Provide the (X, Y) coordinate of the cell's center where the given text is located.  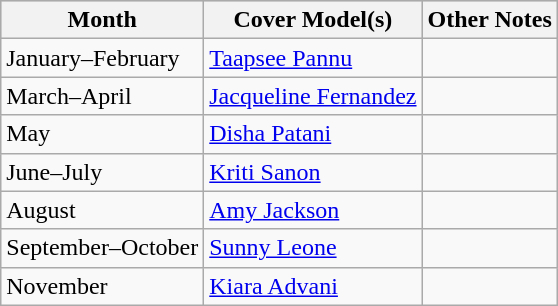
Kiara Advani (313, 286)
August (102, 210)
Other Notes (490, 20)
Disha Patani (313, 134)
Kriti Sanon (313, 172)
November (102, 286)
Taapsee Pannu (313, 58)
May (102, 134)
June–July (102, 172)
Amy Jackson (313, 210)
Jacqueline Fernandez (313, 96)
Cover Model(s) (313, 20)
Month (102, 20)
Sunny Leone (313, 248)
January–February (102, 58)
September–October (102, 248)
March–April (102, 96)
